Return (X, Y) of the center of cell containing provided text 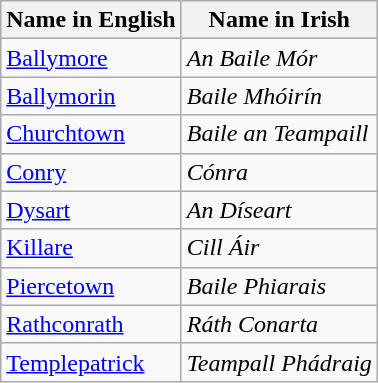
Ráth Conarta (279, 324)
Teampall Phádraig (279, 362)
Cill Áir (279, 248)
Ballymorin (91, 96)
Name in Irish (279, 20)
Rathconrath (91, 324)
Baile Phiarais (279, 286)
Baile an Teampaill (279, 134)
Churchtown (91, 134)
Cónra (279, 172)
An Baile Mór (279, 58)
Name in English (91, 20)
Dysart (91, 210)
Piercetown (91, 286)
Baile Mhóirín (279, 96)
An Díseart (279, 210)
Conry (91, 172)
Ballymore (91, 58)
Templepatrick (91, 362)
Killare (91, 248)
